From the cell containing the given text, extract its center point as [X, Y] coordinate. 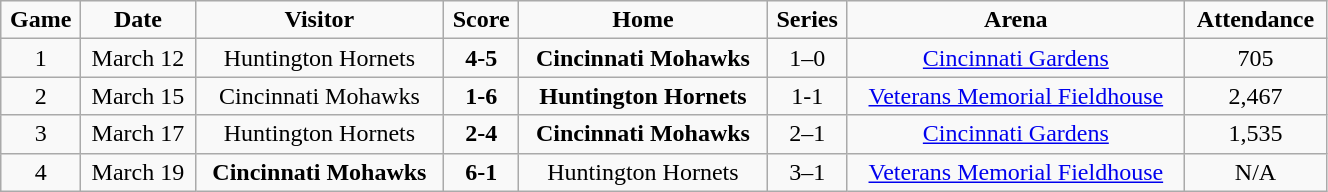
Attendance [1256, 20]
3–1 [807, 172]
1-1 [807, 96]
4 [41, 172]
1,535 [1256, 134]
Series [807, 20]
2,467 [1256, 96]
March 12 [138, 58]
Visitor [320, 20]
3 [41, 134]
Score [482, 20]
March 15 [138, 96]
Game [41, 20]
March 19 [138, 172]
N/A [1256, 172]
4-5 [482, 58]
March 17 [138, 134]
2 [41, 96]
1–0 [807, 58]
1 [41, 58]
Date [138, 20]
705 [1256, 58]
2–1 [807, 134]
6-1 [482, 172]
2-4 [482, 134]
Arena [1016, 20]
1-6 [482, 96]
Home [644, 20]
